Return the [x, y] coordinate for the center point of the cell that contains the specified text.  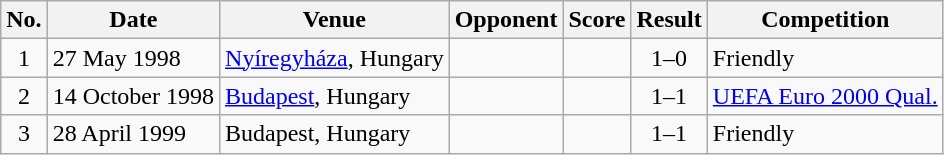
28 April 1999 [133, 134]
Nyíregyháza, Hungary [335, 58]
14 October 1998 [133, 96]
Opponent [506, 20]
2 [24, 96]
Score [597, 20]
No. [24, 20]
Competition [825, 20]
Result [669, 20]
1–0 [669, 58]
Venue [335, 20]
27 May 1998 [133, 58]
Date [133, 20]
3 [24, 134]
1 [24, 58]
UEFA Euro 2000 Qual. [825, 96]
